Scan for the cell matching the given text and deliver its (x, y) coordinate at center. 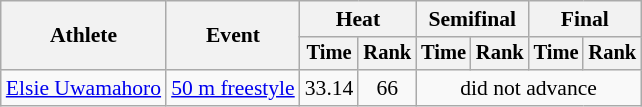
Heat (358, 19)
Elsie Uwamahoro (84, 88)
did not advance (528, 88)
50 m freestyle (233, 88)
Athlete (84, 36)
33.14 (330, 88)
Semifinal (472, 19)
Event (233, 36)
Final (585, 19)
66 (387, 88)
